From the cell containing the given text, extract its center point as (x, y) coordinate. 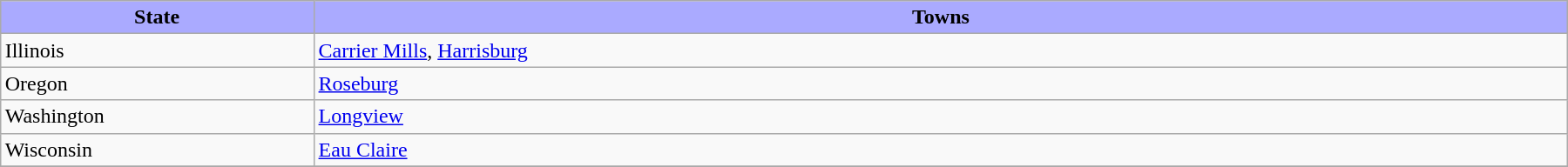
Towns (941, 17)
Eau Claire (941, 150)
State (157, 17)
Longview (941, 117)
Illinois (157, 50)
Washington (157, 117)
Wisconsin (157, 150)
Oregon (157, 83)
Carrier Mills, Harrisburg (941, 50)
Roseburg (941, 83)
